Detect which cell encompasses the target text, then output its [X, Y] center coordinate. 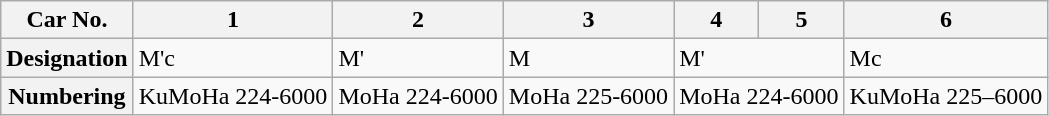
1 [233, 20]
MoHa 225-6000 [588, 96]
KuMoHa 225–6000 [946, 96]
2 [418, 20]
Car No. [67, 20]
6 [946, 20]
Designation [67, 58]
M [588, 58]
Numbering [67, 96]
M'c [233, 58]
4 [716, 20]
3 [588, 20]
5 [802, 20]
KuMoHa 224-6000 [233, 96]
Mc [946, 58]
